Return the [X, Y] coordinate for the center point of the cell that contains the specified text.  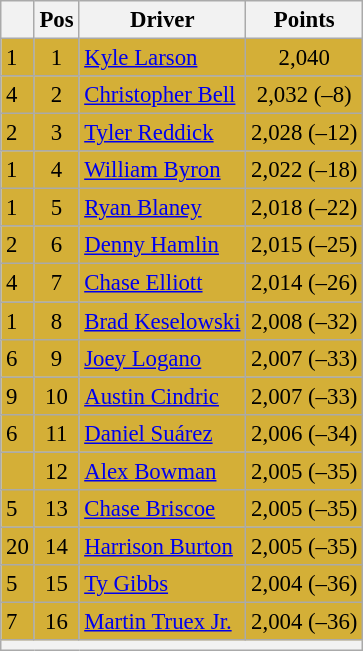
William Byron [162, 170]
Joey Logano [162, 358]
15 [56, 584]
Christopher Bell [162, 95]
3 [56, 133]
14 [56, 546]
2,028 (–12) [304, 133]
11 [56, 433]
Daniel Suárez [162, 433]
Austin Cindric [162, 396]
2,018 (–22) [304, 208]
16 [56, 621]
Driver [162, 20]
Points [304, 20]
Alex Bowman [162, 471]
2,015 (–25) [304, 245]
12 [56, 471]
2,022 (–18) [304, 170]
8 [56, 321]
Martin Truex Jr. [162, 621]
Chase Briscoe [162, 509]
Kyle Larson [162, 58]
10 [56, 396]
2,032 (–8) [304, 95]
2,040 [304, 58]
Tyler Reddick [162, 133]
Brad Keselowski [162, 321]
13 [56, 509]
Chase Elliott [162, 283]
Ryan Blaney [162, 208]
Pos [56, 20]
2,014 (–26) [304, 283]
Denny Hamlin [162, 245]
Harrison Burton [162, 546]
2,008 (–32) [304, 321]
Ty Gibbs [162, 584]
2,006 (–34) [304, 433]
20 [18, 546]
